Scan for the cell matching the given text and deliver its [X, Y] coordinate at center. 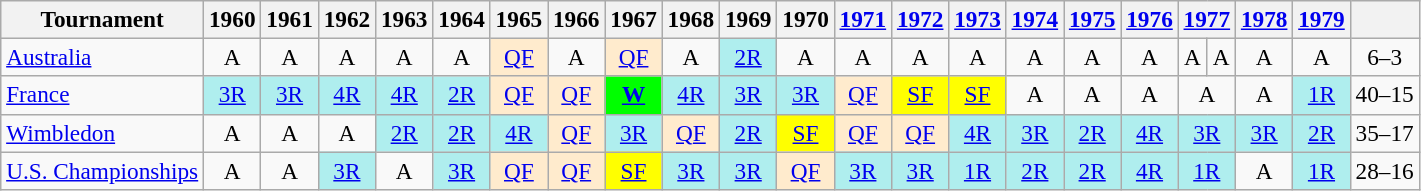
1970 [806, 19]
1971 [862, 19]
1977 [1206, 19]
1962 [346, 19]
1976 [1150, 19]
Tournament [102, 19]
1968 [690, 19]
1967 [634, 19]
1969 [748, 19]
France [102, 95]
40–15 [1384, 95]
35–17 [1384, 133]
Wimbledon [102, 133]
1960 [232, 19]
1966 [576, 19]
1963 [404, 19]
1972 [920, 19]
W [634, 95]
28–16 [1384, 170]
1961 [290, 19]
1964 [462, 19]
1965 [518, 19]
1975 [1092, 19]
1974 [1034, 19]
1979 [1322, 19]
6–3 [1384, 57]
1973 [978, 19]
1978 [1264, 19]
U.S. Championships [102, 170]
Australia [102, 57]
